For the text-containing cell, return its midpoint in [X, Y] coordinate format. 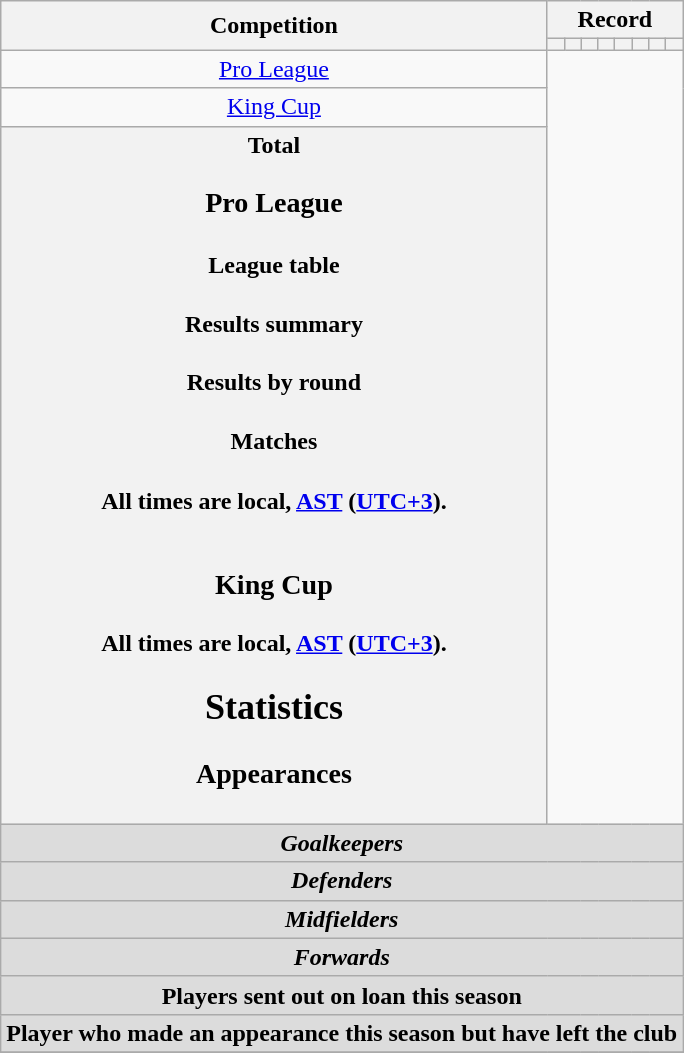
Forwards [342, 957]
Pro League [274, 69]
Players sent out on loan this season [342, 995]
Competition [274, 26]
Defenders [342, 881]
Player who made an appearance this season but have left the club [342, 1033]
Record [615, 20]
Goalkeepers [342, 843]
King Cup [274, 107]
Midfielders [342, 919]
